Provide the (X, Y) coordinate of the cell's center where the given text is located.  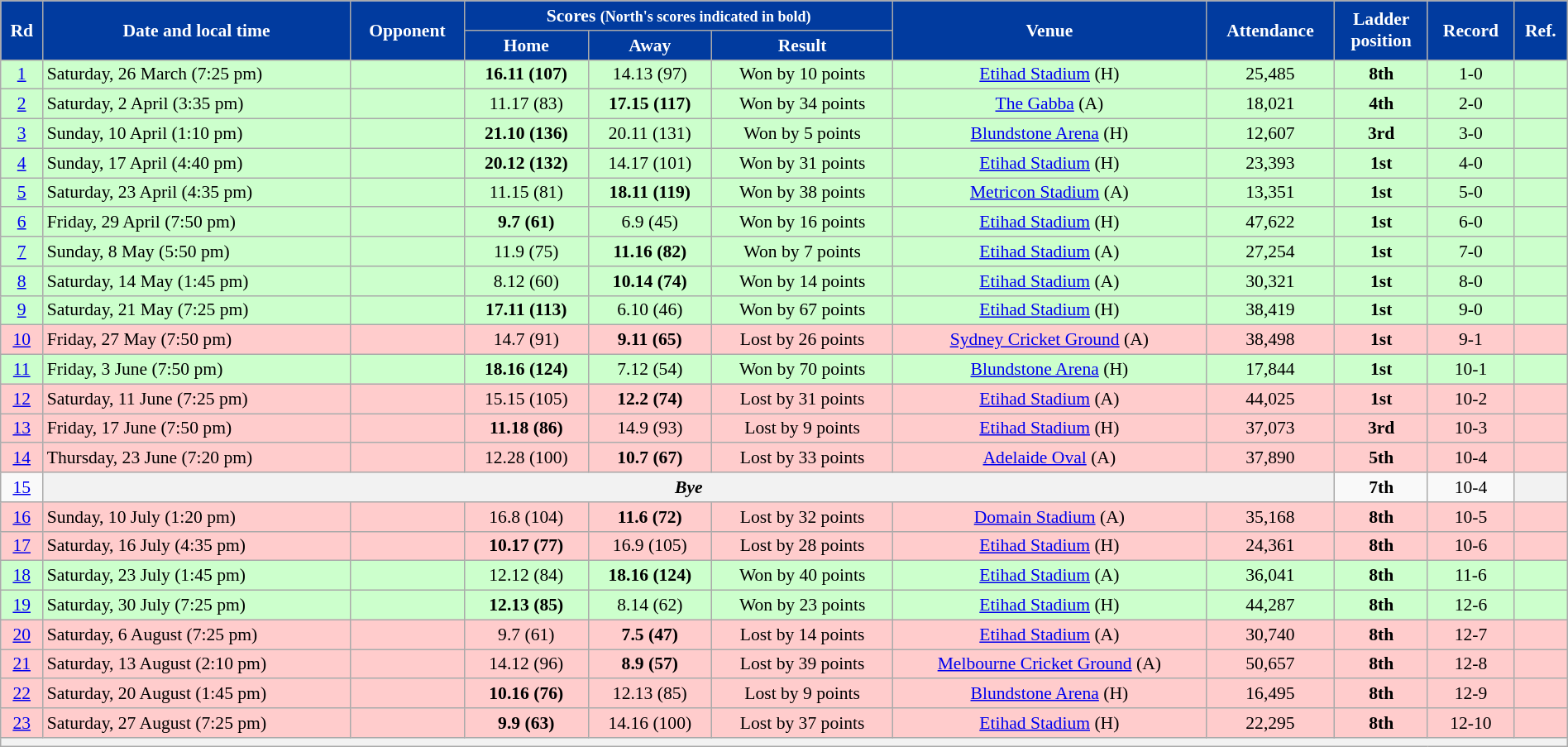
11.18 (86) (527, 429)
Sydney Cricket Ground (A) (1049, 340)
17 (22, 546)
Friday, 3 June (7:50 pm) (197, 370)
16.8 (104) (527, 517)
Sunday, 10 July (1:20 pm) (197, 517)
12-8 (1470, 664)
30,740 (1270, 634)
Melbourne Cricket Ground (A) (1049, 664)
Scores (North's scores indicated in bold) (679, 16)
44,025 (1270, 399)
Metricon Stadium (A) (1049, 193)
10-6 (1470, 546)
24,361 (1270, 546)
Won by 14 points (802, 281)
8 (22, 281)
11 (22, 370)
10-1 (1470, 370)
Saturday, 21 May (7:25 pm) (197, 310)
Venue (1049, 30)
Result (802, 45)
20 (22, 634)
16.9 (105) (650, 546)
10.16 (76) (527, 694)
2 (22, 104)
Saturday, 23 July (1:45 pm) (197, 576)
37,890 (1270, 458)
Thursday, 23 June (7:20 pm) (197, 458)
Won by 38 points (802, 193)
Saturday, 23 April (4:35 pm) (197, 193)
Bye (689, 487)
1 (22, 74)
Won by 34 points (802, 104)
36,041 (1270, 576)
Lost by 37 points (802, 723)
9-0 (1470, 310)
6.9 (45) (650, 223)
Lost by 28 points (802, 546)
17,844 (1270, 370)
10-2 (1470, 399)
21.10 (136) (527, 134)
Sunday, 17 April (4:40 pm) (197, 163)
13,351 (1270, 193)
7 (22, 251)
19 (22, 606)
14 (22, 458)
50,657 (1270, 664)
11.6 (72) (650, 517)
2-0 (1470, 104)
47,622 (1270, 223)
7th (1381, 487)
7.12 (54) (650, 370)
4th (1381, 104)
Lost by 31 points (802, 399)
10.14 (74) (650, 281)
Record (1470, 30)
Won by 10 points (802, 74)
22,295 (1270, 723)
16,495 (1270, 694)
Won by 67 points (802, 310)
Lost by 26 points (802, 340)
3-0 (1470, 134)
14.17 (101) (650, 163)
Saturday, 27 August (7:25 pm) (197, 723)
9.9 (63) (527, 723)
Lost by 33 points (802, 458)
6-0 (1470, 223)
3 (22, 134)
Away (650, 45)
4 (22, 163)
Won by 40 points (802, 576)
38,498 (1270, 340)
25,485 (1270, 74)
20.12 (132) (527, 163)
20.11 (131) (650, 134)
23 (22, 723)
Saturday, 6 August (7:25 pm) (197, 634)
18,021 (1270, 104)
Won by 16 points (802, 223)
12-7 (1470, 634)
12 (22, 399)
Won by 5 points (802, 134)
18 (22, 576)
Saturday, 2 April (3:35 pm) (197, 104)
21 (22, 664)
Sunday, 10 April (1:10 pm) (197, 134)
The Gabba (A) (1049, 104)
Friday, 29 April (7:50 pm) (197, 223)
Lost by 39 points (802, 664)
22 (22, 694)
Ref. (1542, 30)
Attendance (1270, 30)
8.14 (62) (650, 606)
Saturday, 30 July (7:25 pm) (197, 606)
37,073 (1270, 429)
23,393 (1270, 163)
11.9 (75) (527, 251)
6 (22, 223)
8-0 (1470, 281)
7-0 (1470, 251)
27,254 (1270, 251)
Rd (22, 30)
14.13 (97) (650, 74)
Friday, 27 May (7:50 pm) (197, 340)
13 (22, 429)
5-0 (1470, 193)
38,419 (1270, 310)
10-3 (1470, 429)
5 (22, 193)
Friday, 17 June (7:50 pm) (197, 429)
12.12 (84) (527, 576)
Domain Stadium (A) (1049, 517)
44,287 (1270, 606)
10-5 (1470, 517)
12.2 (74) (650, 399)
Won by 23 points (802, 606)
12,607 (1270, 134)
10.17 (77) (527, 546)
14.7 (91) (527, 340)
8.9 (57) (650, 664)
12-6 (1470, 606)
15 (22, 487)
Home (527, 45)
9-1 (1470, 340)
10 (22, 340)
Saturday, 26 March (7:25 pm) (197, 74)
17.15 (117) (650, 104)
11-6 (1470, 576)
9.11 (65) (650, 340)
Saturday, 14 May (1:45 pm) (197, 281)
Saturday, 20 August (1:45 pm) (197, 694)
Sunday, 8 May (5:50 pm) (197, 251)
12-9 (1470, 694)
35,168 (1270, 517)
Won by 7 points (802, 251)
Won by 31 points (802, 163)
7.5 (47) (650, 634)
6.10 (46) (650, 310)
14.16 (100) (650, 723)
8.12 (60) (527, 281)
Ladderposition (1381, 30)
12.28 (100) (527, 458)
4-0 (1470, 163)
Lost by 14 points (802, 634)
10.7 (67) (650, 458)
Adelaide Oval (A) (1049, 458)
Saturday, 11 June (7:25 pm) (197, 399)
Won by 70 points (802, 370)
17.11 (113) (527, 310)
1-0 (1470, 74)
Saturday, 16 July (4:35 pm) (197, 546)
Date and local time (197, 30)
5th (1381, 458)
Opponent (407, 30)
16.11 (107) (527, 74)
16 (22, 517)
11.16 (82) (650, 251)
11.15 (81) (527, 193)
12-10 (1470, 723)
Saturday, 13 August (2:10 pm) (197, 664)
Lost by 32 points (802, 517)
15.15 (105) (527, 399)
14.9 (93) (650, 429)
30,321 (1270, 281)
11.17 (83) (527, 104)
14.12 (96) (527, 664)
9 (22, 310)
18.11 (119) (650, 193)
